Provide the [x, y] coordinate of the cell's center where the given text is located.  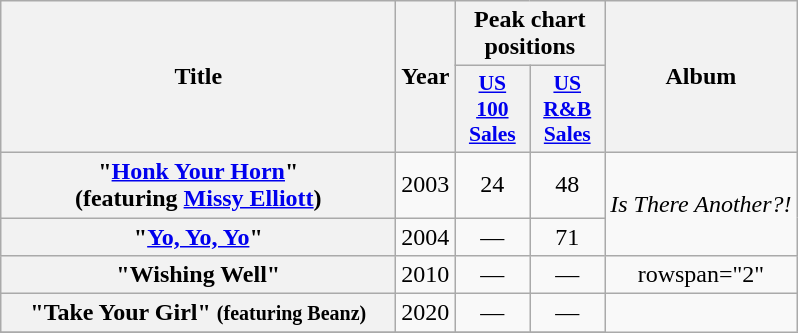
2003 [426, 184]
2010 [426, 275]
24 [492, 184]
Year [426, 77]
Is There Another?! [701, 204]
Album [701, 77]
2020 [426, 313]
48 [568, 184]
"Yo, Yo, Yo" [198, 237]
2004 [426, 237]
rowspan="2" [701, 275]
71 [568, 237]
US R&B Sales [568, 110]
Title [198, 77]
US 100 Sales [492, 110]
"Take Your Girl" (featuring Beanz) [198, 313]
"Honk Your Horn" (featuring Missy Elliott) [198, 184]
Peak chart positions [530, 34]
"Wishing Well" [198, 275]
